Return [x, y] of the center of cell containing provided text 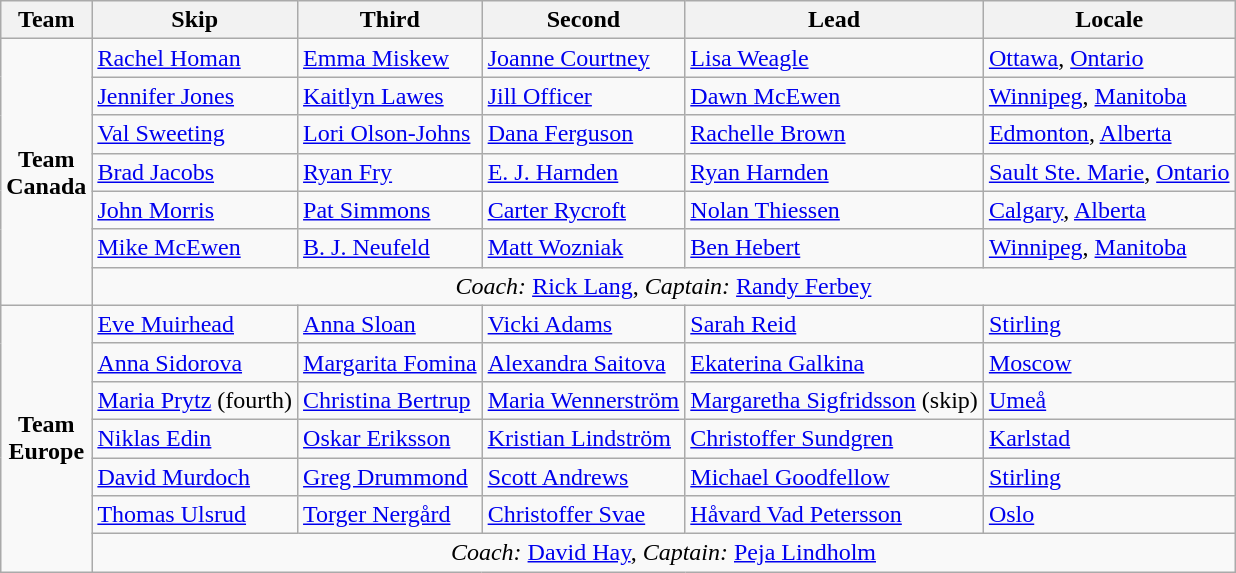
Joanne Courtney [584, 58]
Second [584, 20]
B. J. Neufeld [390, 248]
Jill Officer [584, 96]
Lead [834, 20]
Lisa Weagle [834, 58]
Team [46, 20]
Christina Bertrup [390, 400]
Kaitlyn Lawes [390, 96]
E. J. Harnden [584, 172]
Greg Drummond [390, 477]
Alexandra Saitova [584, 362]
Dawn McEwen [834, 96]
Ben Hebert [834, 248]
Carter Rycroft [584, 210]
Team Canada [46, 172]
Mike McEwen [195, 248]
Margaretha Sigfridsson (skip) [834, 400]
Michael Goodfellow [834, 477]
Umeå [1109, 400]
Jennifer Jones [195, 96]
Nolan Thiessen [834, 210]
Team Europe [46, 438]
Anna Sidorova [195, 362]
Eve Muirhead [195, 324]
Oslo [1109, 515]
Kristian Lindström [584, 438]
Ryan Harnden [834, 172]
Ryan Fry [390, 172]
Maria Prytz (fourth) [195, 400]
Niklas Edin [195, 438]
Karlstad [1109, 438]
Sarah Reid [834, 324]
Christoffer Svae [584, 515]
Håvard Vad Petersson [834, 515]
Sault Ste. Marie, Ontario [1109, 172]
Oskar Eriksson [390, 438]
Edmonton, Alberta [1109, 134]
Calgary, Alberta [1109, 210]
Skip [195, 20]
Third [390, 20]
Margarita Fomina [390, 362]
Torger Nergård [390, 515]
Maria Wennerström [584, 400]
Pat Simmons [390, 210]
Christoffer Sundgren [834, 438]
Val Sweeting [195, 134]
Moscow [1109, 362]
Rachelle Brown [834, 134]
Lori Olson-Johns [390, 134]
Matt Wozniak [584, 248]
Brad Jacobs [195, 172]
Rachel Homan [195, 58]
John Morris [195, 210]
David Murdoch [195, 477]
Locale [1109, 20]
Thomas Ulsrud [195, 515]
Scott Andrews [584, 477]
Ekaterina Galkina [834, 362]
Anna Sloan [390, 324]
Ottawa, Ontario [1109, 58]
Coach: David Hay, Captain: Peja Lindholm [664, 553]
Vicki Adams [584, 324]
Coach: Rick Lang, Captain: Randy Ferbey [664, 286]
Dana Ferguson [584, 134]
Emma Miskew [390, 58]
